Identify which cell holds the provided text, then report its [X, Y] central coordinate. 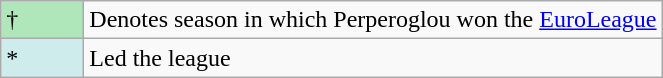
* [42, 58]
Led the league [373, 58]
† [42, 20]
Denotes season in which Perperoglou won the EuroLeague [373, 20]
